Return the (x, y) coordinate for the center point of the cell that contains the specified text.  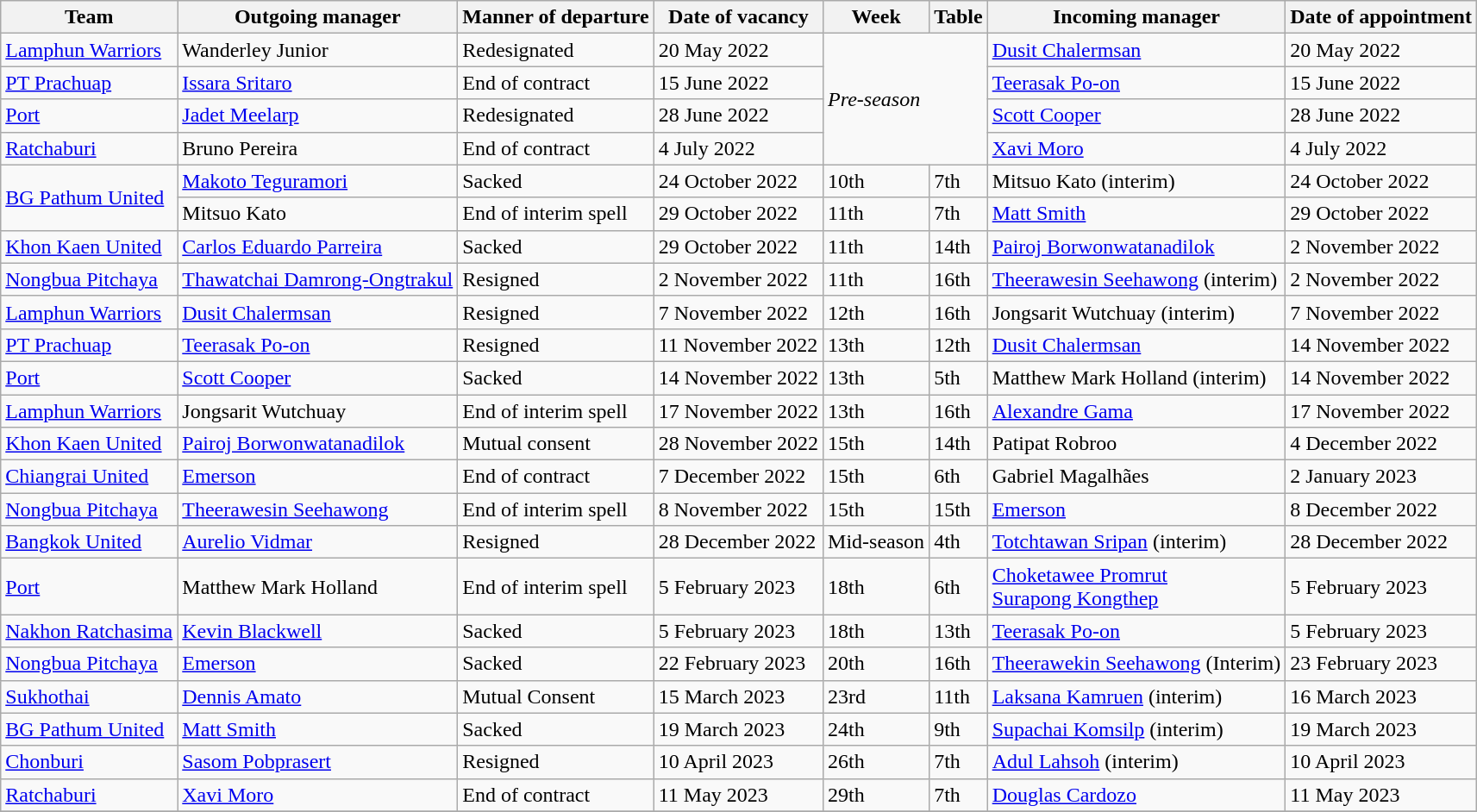
24th (876, 729)
9th (959, 729)
Date of vacancy (738, 17)
16 March 2023 (1381, 696)
Kevin Blackwell (317, 631)
Date of appointment (1381, 17)
Sukhothai (90, 696)
Mitsuo Kato (interim) (1136, 181)
Carlos Eduardo Parreira (317, 247)
Sasom Pobprasert (317, 762)
28 November 2022 (738, 444)
22 February 2023 (738, 664)
Chiangrai United (90, 477)
Incoming manager (1136, 17)
Week (876, 17)
Chonburi (90, 762)
Table (959, 17)
Theerawesin Seehawong (interim) (1136, 279)
11 November 2022 (738, 345)
2 January 2023 (1381, 477)
Team (90, 17)
26th (876, 762)
15 March 2023 (738, 696)
7 December 2022 (738, 477)
Jongsarit Wutchuay (317, 411)
Matthew Mark Holland (317, 586)
Wanderley Junior (317, 50)
Choketawee Promrut Surapong Kongthep (1136, 586)
Theerawekin Seehawong (Interim) (1136, 664)
Totchtawan Sripan (interim) (1136, 542)
Adul Lahsoh (interim) (1136, 762)
Jadet Meelarp (317, 116)
Jongsarit Wutchuay (interim) (1136, 312)
Aurelio Vidmar (317, 542)
4th (959, 542)
4 December 2022 (1381, 444)
Manner of departure (555, 17)
Mid-season (876, 542)
Laksana Kamruen (interim) (1136, 696)
Pre-season (905, 99)
Nakhon Ratchasima (90, 631)
Mutual consent (555, 444)
Thawatchai Damrong-Ongtrakul (317, 279)
Gabriel Magalhães (1136, 477)
23rd (876, 696)
Mutual Consent (555, 696)
10th (876, 181)
Patipat Robroo (1136, 444)
Dennis Amato (317, 696)
Matthew Mark Holland (interim) (1136, 378)
29th (876, 795)
20th (876, 664)
Alexandre Gama (1136, 411)
Supachai Komsilp (interim) (1136, 729)
Theerawesin Seehawong (317, 509)
Makoto Teguramori (317, 181)
5th (959, 378)
8 December 2022 (1381, 509)
Outgoing manager (317, 17)
Bruno Pereira (317, 148)
23 February 2023 (1381, 664)
Issara Sritaro (317, 83)
Mitsuo Kato (317, 214)
Bangkok United (90, 542)
8 November 2022 (738, 509)
Douglas Cardozo (1136, 795)
